Return the [x, y] coordinate for the center point of the cell that contains the specified text.  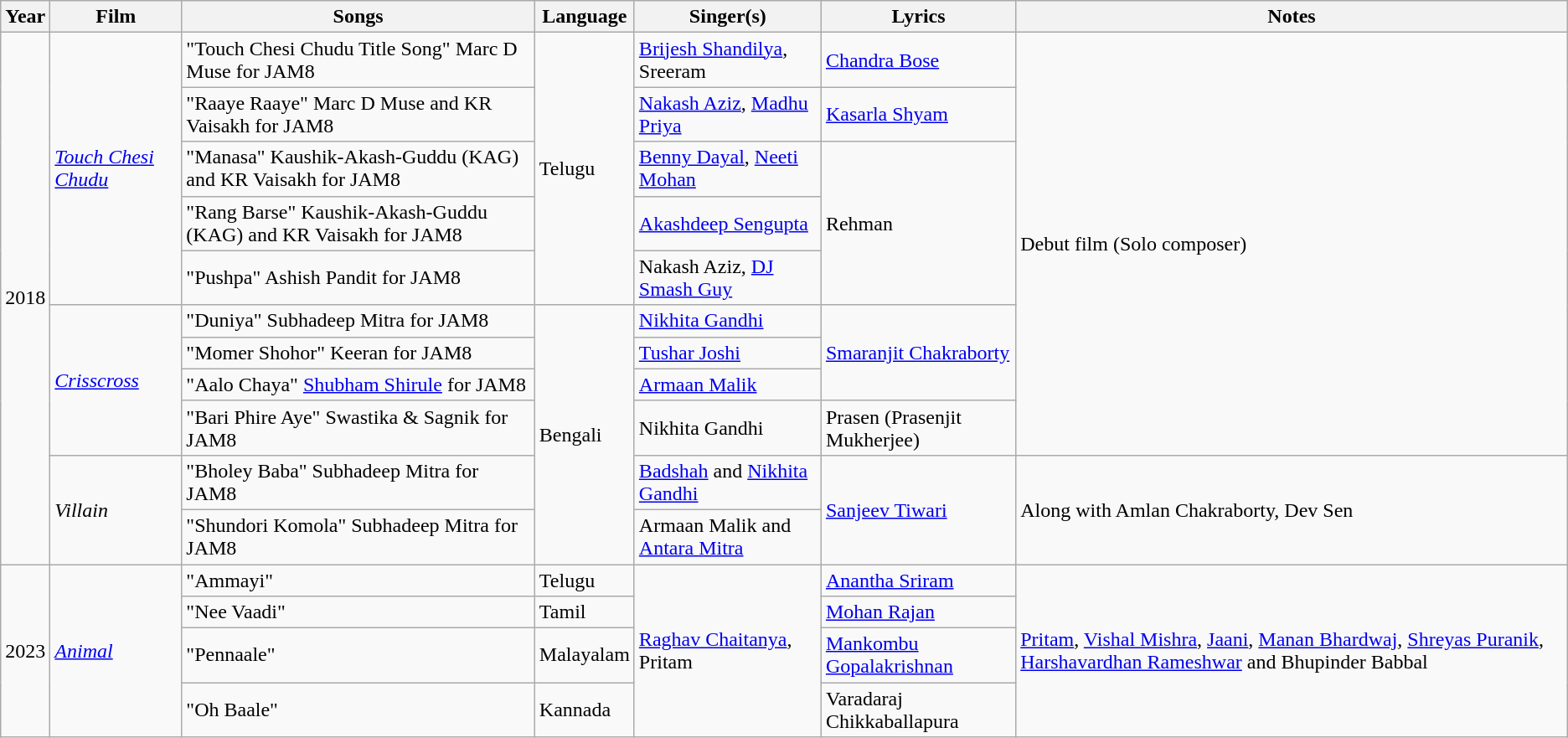
Rehman [918, 223]
"Manasa" Kaushik-Akash-Guddu (KAG) and KR Vaisakh for JAM8 [358, 169]
Along with Amlan Chakraborty, Dev Sen [1292, 509]
Malayalam [585, 655]
Kannada [585, 710]
2018 [25, 298]
"Ammayi" [358, 581]
Brijesh Shandilya, Sreeram [727, 60]
Varadaraj Chikkaballapura [918, 710]
Crisscross [116, 380]
Nakash Aziz, Madhu Priya [727, 114]
"Oh Baale" [358, 710]
Kasarla Shyam [918, 114]
Badshah and Nikhita Gandhi [727, 483]
Notes [1292, 17]
Animal [116, 651]
Touch Chesi Chudu [116, 169]
"Duniya" Subhadeep Mitra for JAM8 [358, 321]
"Shundori Komola" Subhadeep Mitra for JAM8 [358, 536]
Debut film (Solo composer) [1292, 245]
2023 [25, 651]
Raghav Chaitanya, Pritam [727, 651]
"Nee Vaadi" [358, 612]
Bengali [585, 434]
"Touch Chesi Chudu Title Song" Marc D Muse for JAM8 [358, 60]
"Bari Phire Aye" Swastika & Sagnik for JAM8 [358, 427]
"Pushpa" Ashish Pandit for JAM8 [358, 278]
"Momer Shohor" Keeran for JAM8 [358, 353]
Singer(s) [727, 17]
Prasen (Prasenjit Mukherjee) [918, 427]
Armaan Malik and Antara Mitra [727, 536]
Armaan Malik [727, 384]
Benny Dayal, Neeti Mohan [727, 169]
Anantha Sriram [918, 581]
Language [585, 17]
Tamil [585, 612]
Songs [358, 17]
Akashdeep Sengupta [727, 223]
Smaranjit Chakraborty [918, 353]
Mankombu Gopalakrishnan [918, 655]
Chandra Bose [918, 60]
Pritam, Vishal Mishra, Jaani, Manan Bhardwaj, Shreyas Puranik, Harshavardhan Rameshwar and Bhupinder Babbal [1292, 651]
Year [25, 17]
Lyrics [918, 17]
"Pennaale" [358, 655]
"Rang Barse" Kaushik-Akash-Guddu (KAG) and KR Vaisakh for JAM8 [358, 223]
Film [116, 17]
Sanjeev Tiwari [918, 509]
Nakash Aziz, DJ Smash Guy [727, 278]
Mohan Rajan [918, 612]
"Aalo Chaya" Shubham Shirule for JAM8 [358, 384]
Villain [116, 509]
Tushar Joshi [727, 353]
"Bholey Baba" Subhadeep Mitra for JAM8 [358, 483]
"Raaye Raaye" Marc D Muse and KR Vaisakh for JAM8 [358, 114]
